Extract the (X, Y) coordinate from the center of the cell holding the provided text.  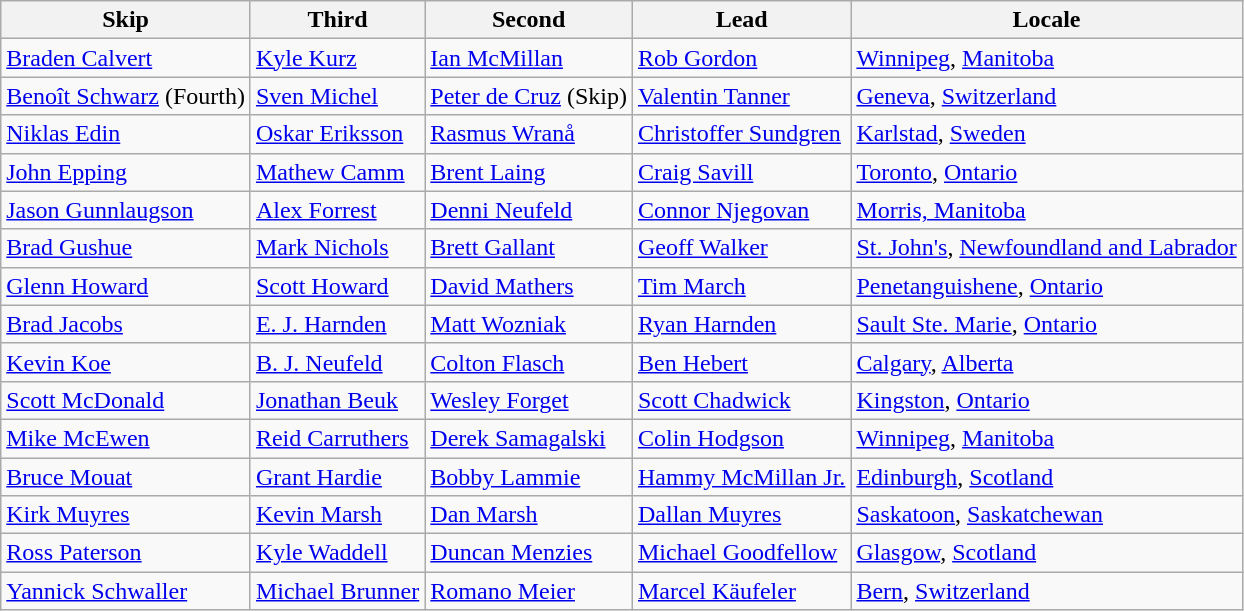
Brent Laing (529, 172)
Sault Ste. Marie, Ontario (1046, 324)
Kirk Muyres (126, 515)
Ian McMillan (529, 58)
St. John's, Newfoundland and Labrador (1046, 248)
Bruce Mouat (126, 477)
Duncan Menzies (529, 553)
Locale (1046, 20)
Oskar Eriksson (337, 134)
Scott Howard (337, 286)
Hammy McMillan Jr. (741, 477)
Second (529, 20)
Jason Gunnlaugson (126, 210)
Kevin Koe (126, 362)
Skip (126, 20)
Geoff Walker (741, 248)
Kyle Kurz (337, 58)
Toronto, Ontario (1046, 172)
Mike McEwen (126, 438)
Marcel Käufeler (741, 591)
Glenn Howard (126, 286)
Colton Flasch (529, 362)
Valentin Tanner (741, 96)
Dallan Muyres (741, 515)
John Epping (126, 172)
B. J. Neufeld (337, 362)
Michael Goodfellow (741, 553)
Ben Hebert (741, 362)
Rasmus Wranå (529, 134)
Calgary, Alberta (1046, 362)
Reid Carruthers (337, 438)
Matt Wozniak (529, 324)
Peter de Cruz (Skip) (529, 96)
Scott McDonald (126, 400)
Benoît Schwarz (Fourth) (126, 96)
Brad Jacobs (126, 324)
David Mathers (529, 286)
Yannick Schwaller (126, 591)
Grant Hardie (337, 477)
Scott Chadwick (741, 400)
Denni Neufeld (529, 210)
Craig Savill (741, 172)
Mathew Camm (337, 172)
Niklas Edin (126, 134)
Colin Hodgson (741, 438)
Kyle Waddell (337, 553)
Glasgow, Scotland (1046, 553)
Bern, Switzerland (1046, 591)
Ross Paterson (126, 553)
Ryan Harnden (741, 324)
Connor Njegovan (741, 210)
Kingston, Ontario (1046, 400)
Wesley Forget (529, 400)
Mark Nichols (337, 248)
Karlstad, Sweden (1046, 134)
Saskatoon, Saskatchewan (1046, 515)
Derek Samagalski (529, 438)
Penetanguishene, Ontario (1046, 286)
Kevin Marsh (337, 515)
Lead (741, 20)
Edinburgh, Scotland (1046, 477)
Rob Gordon (741, 58)
Michael Brunner (337, 591)
Geneva, Switzerland (1046, 96)
Tim March (741, 286)
Romano Meier (529, 591)
Brett Gallant (529, 248)
Morris, Manitoba (1046, 210)
E. J. Harnden (337, 324)
Sven Michel (337, 96)
Alex Forrest (337, 210)
Third (337, 20)
Braden Calvert (126, 58)
Brad Gushue (126, 248)
Christoffer Sundgren (741, 134)
Bobby Lammie (529, 477)
Jonathan Beuk (337, 400)
Dan Marsh (529, 515)
